Return (x, y) of the center of cell containing provided text 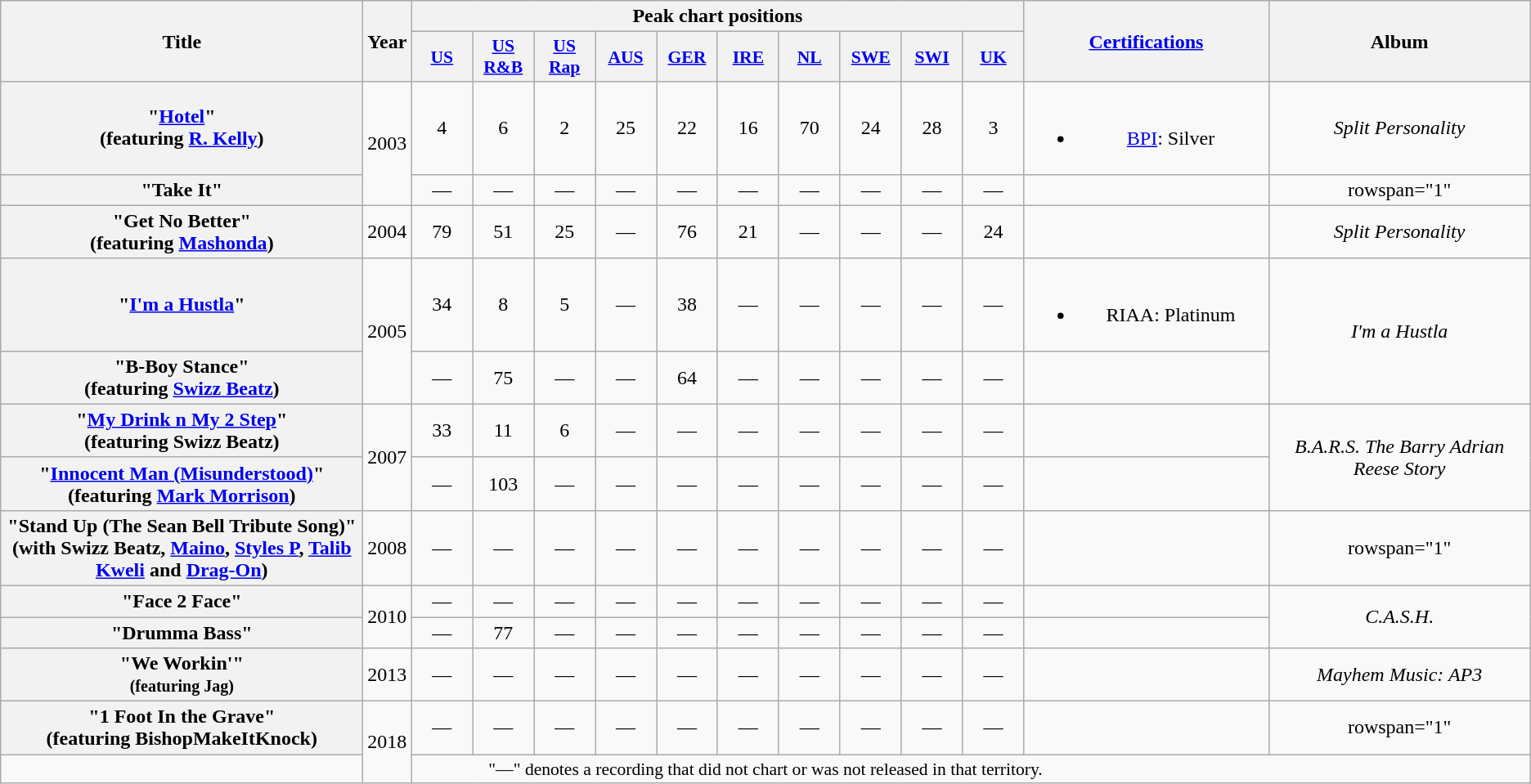
34 (442, 304)
28 (932, 128)
"Get No Better"(featuring Mashonda) (182, 232)
2003 (388, 144)
USR&B (504, 57)
33 (442, 430)
76 (687, 232)
SWI (932, 57)
38 (687, 304)
11 (504, 430)
Peak chart positions (718, 16)
77 (504, 632)
Certifications (1147, 41)
2007 (388, 457)
2018 (388, 742)
2 (564, 128)
79 (442, 232)
70 (810, 128)
"—" denotes a recording that did not chart or was not released in that territory. (765, 769)
2005 (388, 331)
"Innocent Man (Misunderstood)"(featuring Mark Morrison) (182, 484)
SWE (870, 57)
21 (748, 232)
"Drumma Bass" (182, 632)
"Hotel"(featuring R. Kelly) (182, 128)
RIAA: Platinum (1147, 304)
"Take It" (182, 190)
"We Workin'"(featuring Jag) (182, 675)
64 (687, 378)
2013 (388, 675)
2008 (388, 548)
Year (388, 41)
GER (687, 57)
22 (687, 128)
AUS (626, 57)
IRE (748, 57)
C.A.S.H. (1399, 616)
Album (1399, 41)
"Face 2 Face" (182, 601)
US (442, 57)
8 (504, 304)
2010 (388, 616)
"B-Boy Stance"(featuring Swizz Beatz) (182, 378)
16 (748, 128)
103 (504, 484)
USRap (564, 57)
Mayhem Music: AP3 (1399, 675)
BPI: Silver (1147, 128)
"My Drink n My 2 Step"(featuring Swizz Beatz) (182, 430)
"Stand Up (The Sean Bell Tribute Song)"(with Swizz Beatz, Maino, Styles P, Talib Kweli and Drag-On) (182, 548)
UK (993, 57)
5 (564, 304)
Title (182, 41)
B.A.R.S. The Barry Adrian Reese Story (1399, 457)
75 (504, 378)
"I'm a Hustla" (182, 304)
51 (504, 232)
NL (810, 57)
I'm a Hustla (1399, 331)
2004 (388, 232)
3 (993, 128)
"1 Foot In the Grave"(featuring BishopMakeItKnock) (182, 728)
4 (442, 128)
